Provide the [x, y] coordinate of the cell's center where the given text is located.  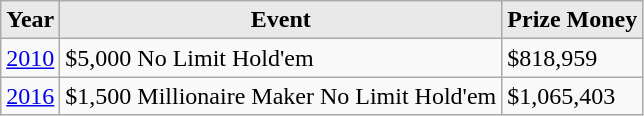
$818,959 [572, 58]
Prize Money [572, 20]
2016 [30, 96]
$1,500 Millionaire Maker No Limit Hold'em [281, 96]
Event [281, 20]
$5,000 No Limit Hold'em [281, 58]
$1,065,403 [572, 96]
2010 [30, 58]
Year [30, 20]
